For the text-containing cell, return its midpoint in (X, Y) coordinate format. 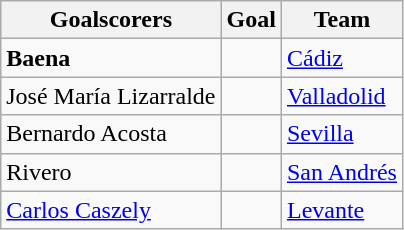
Levante (342, 210)
Sevilla (342, 134)
José María Lizarralde (111, 96)
Goal (251, 20)
Valladolid (342, 96)
Bernardo Acosta (111, 134)
Baena (111, 58)
Carlos Caszely (111, 210)
Rivero (111, 172)
Team (342, 20)
Goalscorers (111, 20)
San Andrés (342, 172)
Cádiz (342, 58)
